Pinpoint the cell where the given text exists, returning its (X, Y) midpoint coordinate. 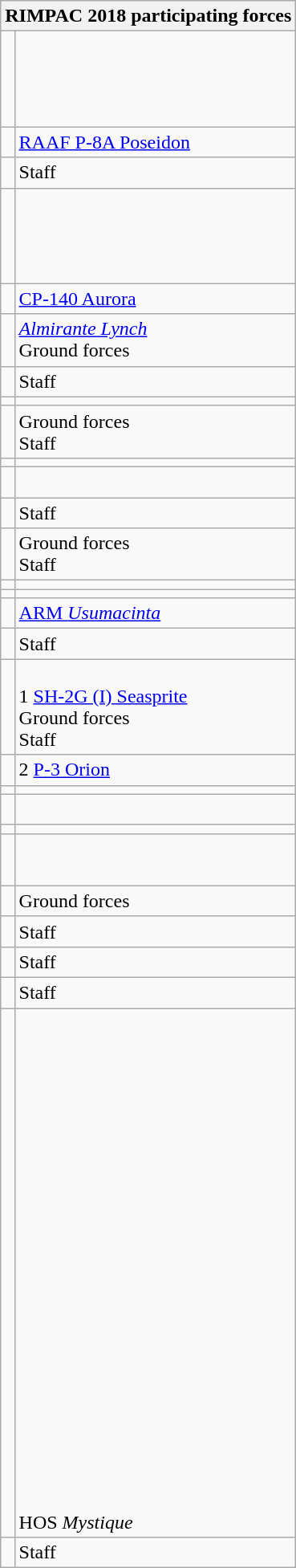
1 SH-2G (I) Seasprite Ground forces Staff (156, 707)
CP-140 Aurora (156, 299)
ARM Usumacinta (156, 613)
RIMPAC 2018 participating forces (148, 16)
RAAF P-8A Poseidon (156, 142)
Ground forces (156, 901)
2 P-3 Orion (156, 770)
HOS Mystique (156, 1273)
Almirante Lynch Ground forces (156, 340)
